Scan for the cell matching the given text and deliver its [X, Y] coordinate at center. 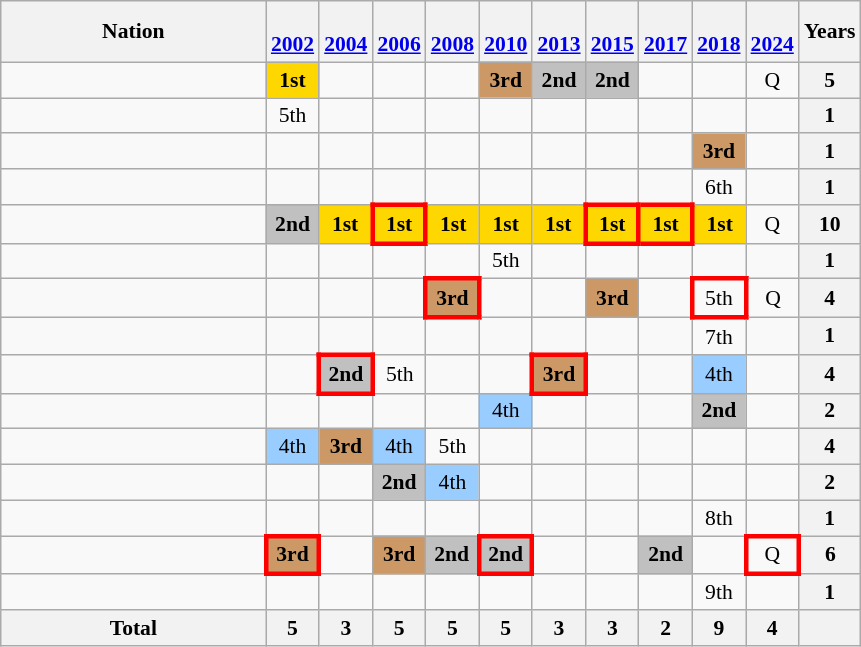
6 [830, 556]
8th [718, 518]
9th [718, 593]
Total [134, 628]
10 [830, 224]
Nation [134, 32]
2006 [398, 32]
2017 [666, 32]
6th [718, 187]
2024 [772, 32]
9 [718, 628]
2010 [506, 32]
2002 [292, 32]
2018 [718, 32]
2013 [558, 32]
2004 [346, 32]
2008 [452, 32]
2015 [612, 32]
Years [830, 32]
7th [718, 336]
